Provide the [x, y] coordinate of the cell's center where the given text is located.  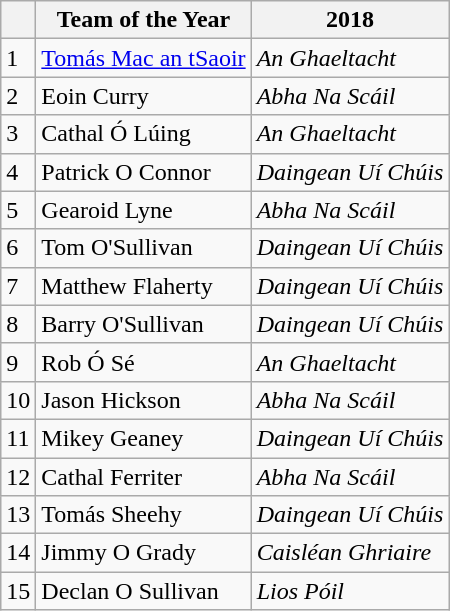
10 [18, 400]
15 [18, 591]
1 [18, 58]
13 [18, 515]
Tom O'Sullivan [144, 248]
Tomás Sheehy [144, 515]
14 [18, 553]
Declan O Sullivan [144, 591]
Barry O'Sullivan [144, 324]
Matthew Flaherty [144, 286]
2018 [350, 20]
Cathal Ó Lúing [144, 134]
Caisléan Ghriaire [350, 553]
4 [18, 172]
Mikey Geaney [144, 438]
12 [18, 477]
8 [18, 324]
2 [18, 96]
Tomás Mac an tSaoir [144, 58]
Lios Póil [350, 591]
Jimmy O Grady [144, 553]
11 [18, 438]
Eoin Curry [144, 96]
Cathal Ferriter [144, 477]
Jason Hickson [144, 400]
Team of the Year [144, 20]
6 [18, 248]
7 [18, 286]
Gearoid Lyne [144, 210]
Rob Ó Sé [144, 362]
5 [18, 210]
3 [18, 134]
Patrick O Connor [144, 172]
9 [18, 362]
